Return (x, y) of the center of cell containing provided text 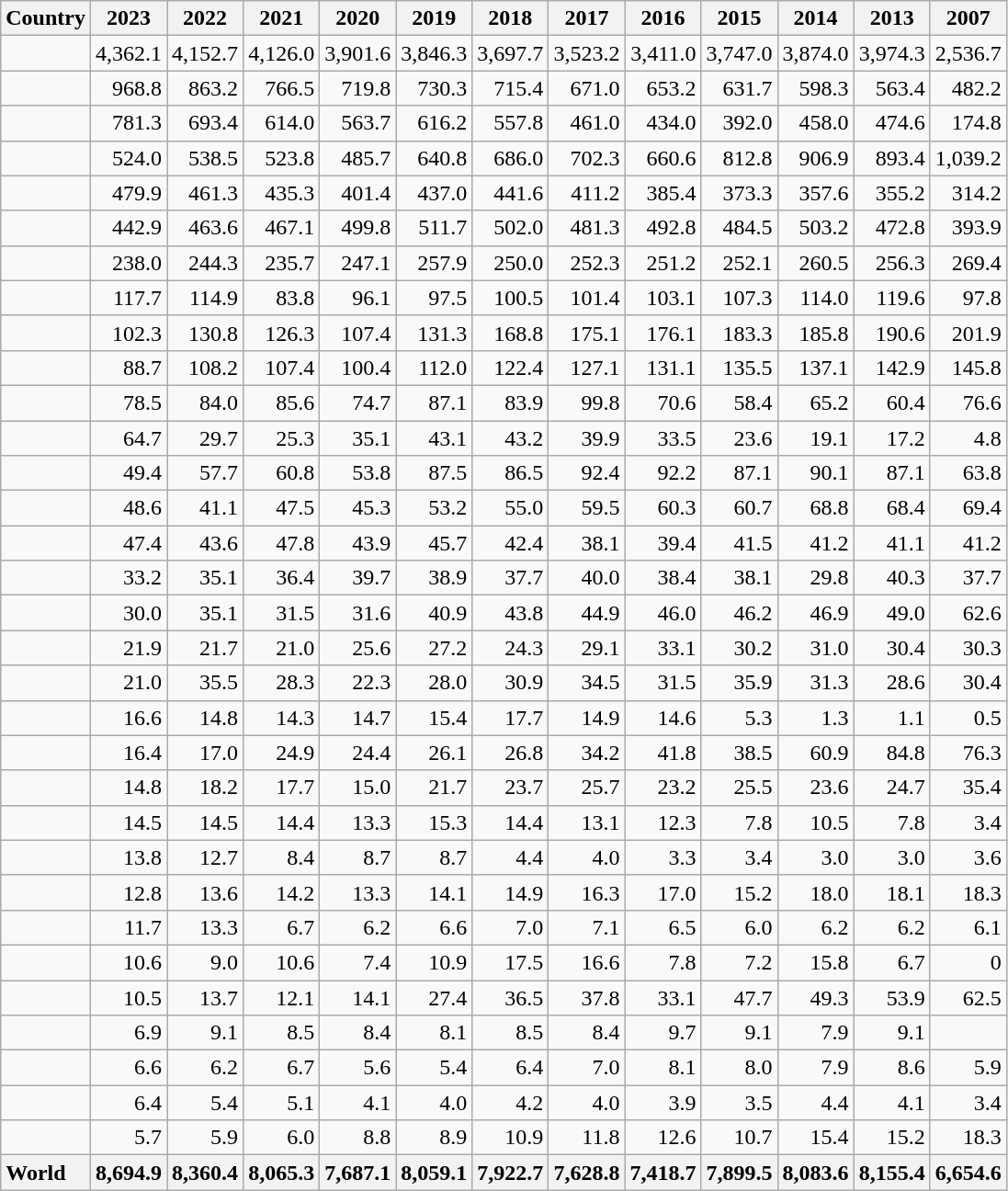
62.6 (968, 613)
7,687.1 (358, 1173)
7,922.7 (511, 1173)
557.8 (511, 123)
12.7 (206, 857)
100.4 (358, 368)
686.0 (511, 158)
8.8 (358, 1138)
84.8 (891, 753)
715.4 (511, 88)
53.8 (358, 473)
131.1 (663, 368)
2023 (129, 18)
45.7 (434, 543)
41.8 (663, 753)
3,874.0 (816, 53)
46.2 (739, 613)
174.8 (968, 123)
11.7 (129, 927)
96.1 (358, 298)
23.2 (663, 788)
33.5 (663, 438)
18.0 (816, 892)
97.5 (434, 298)
55.0 (511, 508)
235.7 (281, 263)
145.8 (968, 368)
117.7 (129, 298)
8,065.3 (281, 1173)
4.2 (511, 1103)
719.8 (358, 88)
168.8 (511, 333)
24.4 (358, 753)
27.4 (434, 997)
616.2 (434, 123)
107.3 (739, 298)
244.3 (206, 263)
766.5 (281, 88)
25.3 (281, 438)
126.3 (281, 333)
World (46, 1173)
3,411.0 (663, 53)
482.2 (968, 88)
906.9 (816, 158)
2021 (281, 18)
524.0 (129, 158)
49.4 (129, 473)
108.2 (206, 368)
176.1 (663, 333)
40.0 (586, 578)
58.4 (739, 403)
175.1 (586, 333)
15.3 (434, 822)
185.8 (816, 333)
479.9 (129, 193)
35.4 (968, 788)
401.4 (358, 193)
257.9 (434, 263)
49.3 (816, 997)
1.3 (816, 718)
23.7 (511, 788)
40.3 (891, 578)
9.0 (206, 962)
671.0 (586, 88)
29.7 (206, 438)
201.9 (968, 333)
90.1 (816, 473)
63.8 (968, 473)
114.0 (816, 298)
434.0 (663, 123)
9.7 (663, 1033)
863.2 (206, 88)
2013 (891, 18)
60.9 (816, 753)
10.7 (739, 1138)
43.6 (206, 543)
461.0 (586, 123)
4,152.7 (206, 53)
45.3 (358, 508)
183.3 (739, 333)
2017 (586, 18)
76.6 (968, 403)
392.0 (739, 123)
8.6 (891, 1068)
101.4 (586, 298)
68.8 (816, 508)
47.8 (281, 543)
653.2 (663, 88)
3,974.3 (891, 53)
12.6 (663, 1138)
2018 (511, 18)
60.7 (739, 508)
14.3 (281, 718)
4.8 (968, 438)
5.6 (358, 1068)
481.3 (586, 228)
34.2 (586, 753)
269.4 (968, 263)
2014 (816, 18)
25.5 (739, 788)
42.4 (511, 543)
15.0 (358, 788)
442.9 (129, 228)
614.0 (281, 123)
2020 (358, 18)
24.3 (511, 648)
16.3 (586, 892)
1,039.2 (968, 158)
131.3 (434, 333)
4,362.1 (129, 53)
85.6 (281, 403)
30.3 (968, 648)
730.3 (434, 88)
43.8 (511, 613)
92.2 (663, 473)
28.6 (891, 683)
31.3 (816, 683)
87.5 (434, 473)
13.1 (586, 822)
40.9 (434, 613)
7.1 (586, 927)
260.5 (816, 263)
6,654.6 (968, 1173)
31.6 (358, 613)
39.7 (358, 578)
70.6 (663, 403)
238.0 (129, 263)
411.2 (586, 193)
693.4 (206, 123)
60.8 (281, 473)
83.9 (511, 403)
30.9 (511, 683)
18.2 (206, 788)
86.5 (511, 473)
83.8 (281, 298)
102.3 (129, 333)
130.8 (206, 333)
97.8 (968, 298)
503.2 (816, 228)
69.4 (968, 508)
190.6 (891, 333)
893.4 (891, 158)
60.4 (891, 403)
25.6 (358, 648)
3,523.2 (586, 53)
76.3 (968, 753)
53.9 (891, 997)
68.4 (891, 508)
502.0 (511, 228)
247.1 (358, 263)
119.6 (891, 298)
38.4 (663, 578)
393.9 (968, 228)
3,846.3 (434, 53)
28.3 (281, 683)
60.3 (663, 508)
127.1 (586, 368)
12.8 (129, 892)
1.1 (891, 718)
2007 (968, 18)
463.6 (206, 228)
17.5 (511, 962)
122.4 (511, 368)
12.1 (281, 997)
2022 (206, 18)
30.2 (739, 648)
26.8 (511, 753)
2,536.7 (968, 53)
25.7 (586, 788)
435.3 (281, 193)
2016 (663, 18)
47.7 (739, 997)
31.0 (816, 648)
112.0 (434, 368)
3,697.7 (511, 53)
26.1 (434, 753)
812.8 (739, 158)
523.8 (281, 158)
103.1 (663, 298)
57.7 (206, 473)
0 (968, 962)
472.8 (891, 228)
485.7 (358, 158)
22.3 (358, 683)
14.6 (663, 718)
437.0 (434, 193)
99.8 (586, 403)
5.3 (739, 718)
4,126.0 (281, 53)
65.2 (816, 403)
3,747.0 (739, 53)
62.5 (968, 997)
702.3 (586, 158)
38.9 (434, 578)
252.1 (739, 263)
64.7 (129, 438)
7,628.8 (586, 1173)
3,901.6 (358, 53)
41.5 (739, 543)
7,418.7 (663, 1173)
563.4 (891, 88)
43.1 (434, 438)
137.1 (816, 368)
135.5 (739, 368)
47.5 (281, 508)
385.4 (663, 193)
461.3 (206, 193)
13.7 (206, 997)
12.3 (663, 822)
250.0 (511, 263)
27.2 (434, 648)
474.6 (891, 123)
47.4 (129, 543)
631.7 (739, 88)
53.2 (434, 508)
29.1 (586, 648)
37.8 (586, 997)
11.8 (586, 1138)
7.2 (739, 962)
0.5 (968, 718)
49.0 (891, 613)
34.5 (586, 683)
8,083.6 (816, 1173)
256.3 (891, 263)
968.8 (129, 88)
46.9 (816, 613)
640.8 (434, 158)
74.7 (358, 403)
44.9 (586, 613)
59.5 (586, 508)
21.9 (129, 648)
357.6 (816, 193)
33.2 (129, 578)
14.7 (358, 718)
538.5 (206, 158)
2019 (434, 18)
8,059.1 (434, 1173)
252.3 (586, 263)
13.8 (129, 857)
39.9 (586, 438)
2015 (739, 18)
660.6 (663, 158)
373.3 (739, 193)
8,694.9 (129, 1173)
441.6 (511, 193)
8.9 (434, 1138)
39.4 (663, 543)
8,360.4 (206, 1173)
28.0 (434, 683)
499.8 (358, 228)
35.5 (206, 683)
3.3 (663, 857)
43.2 (511, 438)
6.9 (129, 1033)
100.5 (511, 298)
251.2 (663, 263)
18.1 (891, 892)
43.9 (358, 543)
7,899.5 (739, 1173)
6.1 (968, 927)
484.5 (739, 228)
511.7 (434, 228)
8.0 (739, 1068)
6.5 (663, 927)
3.9 (663, 1103)
30.0 (129, 613)
Country (46, 18)
29.8 (816, 578)
24.9 (281, 753)
3.5 (739, 1103)
92.4 (586, 473)
38.5 (739, 753)
17.2 (891, 438)
7.4 (358, 962)
142.9 (891, 368)
35.9 (739, 683)
3.6 (968, 857)
16.4 (129, 753)
355.2 (891, 193)
492.8 (663, 228)
8,155.4 (891, 1173)
36.4 (281, 578)
598.3 (816, 88)
78.5 (129, 403)
563.7 (358, 123)
5.1 (281, 1103)
114.9 (206, 298)
458.0 (816, 123)
36.5 (511, 997)
5.7 (129, 1138)
48.6 (129, 508)
314.2 (968, 193)
14.2 (281, 892)
15.8 (816, 962)
781.3 (129, 123)
46.0 (663, 613)
24.7 (891, 788)
84.0 (206, 403)
467.1 (281, 228)
13.6 (206, 892)
19.1 (816, 438)
88.7 (129, 368)
